Detect which cell encompasses the target text, then output its [x, y] center coordinate. 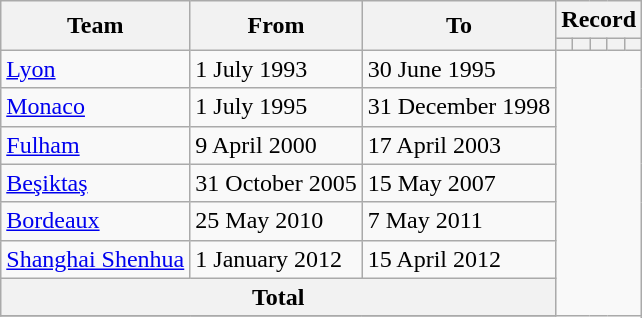
7 May 2011 [459, 221]
Total [278, 297]
To [459, 26]
15 April 2012 [459, 259]
Fulham [96, 145]
1 July 1993 [276, 69]
9 April 2000 [276, 145]
25 May 2010 [276, 221]
Shanghai Shenhua [96, 259]
31 December 1998 [459, 107]
Beşiktaş [96, 183]
30 June 1995 [459, 69]
15 May 2007 [459, 183]
Monaco [96, 107]
From [276, 26]
31 October 2005 [276, 183]
17 April 2003 [459, 145]
Bordeaux [96, 221]
Record [599, 20]
Lyon [96, 69]
1 July 1995 [276, 107]
1 January 2012 [276, 259]
Team [96, 26]
